Scan for the cell matching the given text and deliver its [x, y] coordinate at center. 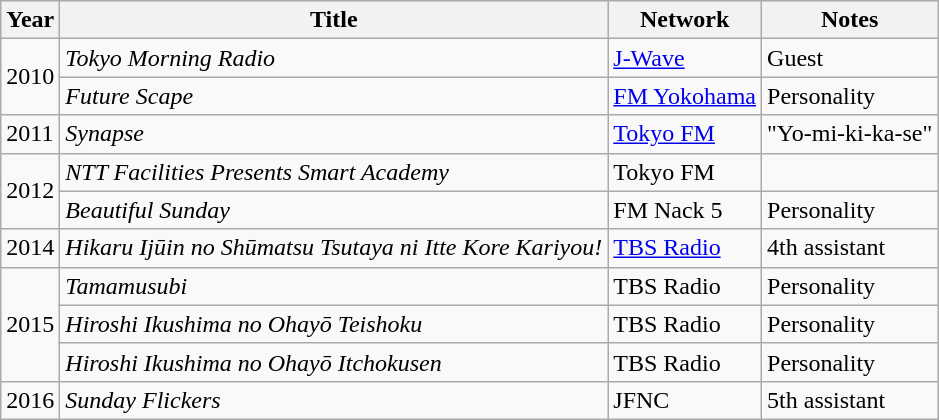
2012 [30, 191]
4th assistant [850, 248]
2011 [30, 134]
Network [685, 20]
Guest [850, 58]
Beautiful Sunday [334, 210]
5th assistant [850, 400]
Notes [850, 20]
Future Scape [334, 96]
FM Yokohama [685, 96]
2016 [30, 400]
2014 [30, 248]
2010 [30, 77]
"Yo-mi-ki-ka-se" [850, 134]
Sunday Flickers [334, 400]
Title [334, 20]
Year [30, 20]
FM Nack 5 [685, 210]
Hiroshi Ikushima no Ohayō Teishoku [334, 324]
Tokyo Morning Radio [334, 58]
2015 [30, 324]
Tamamusubi [334, 286]
Hiroshi Ikushima no Ohayō Itchokusen [334, 362]
NTT Facilities Presents Smart Academy [334, 172]
JFNC [685, 400]
Hikaru Ijūin no Shūmatsu Tsutaya ni Itte Kore Kariyou! [334, 248]
Synapse [334, 134]
J-Wave [685, 58]
